Extract the (x, y) coordinate from the center of the cell holding the provided text.  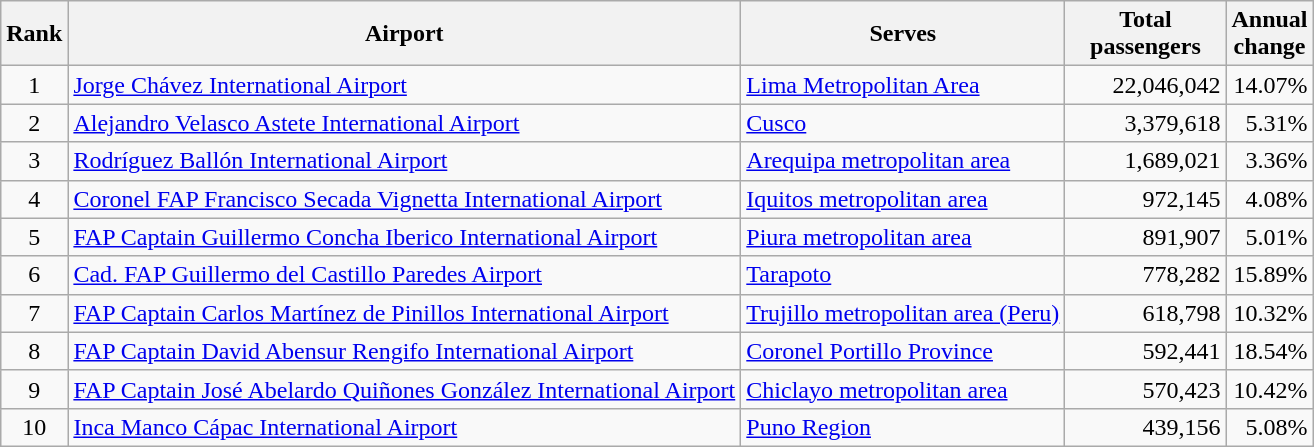
439,156 (1146, 427)
10 (34, 427)
5.08% (1270, 427)
Rank (34, 34)
Inca Manco Cápac International Airport (404, 427)
Lima Metropolitan Area (903, 85)
Totalpassengers (1146, 34)
8 (34, 351)
6 (34, 275)
5.31% (1270, 123)
592,441 (1146, 351)
4.08% (1270, 199)
FAP Captain David Abensur Rengifo International Airport (404, 351)
18.54% (1270, 351)
Jorge Chávez International Airport (404, 85)
22,046,042 (1146, 85)
Cusco (903, 123)
972,145 (1146, 199)
10.42% (1270, 389)
Chiclayo metropolitan area (903, 389)
FAP Captain Guillermo Concha Iberico International Airport (404, 237)
5 (34, 237)
891,907 (1146, 237)
570,423 (1146, 389)
Puno Region (903, 427)
10.32% (1270, 313)
Trujillo metropolitan area (Peru) (903, 313)
Arequipa metropolitan area (903, 161)
3 (34, 161)
3,379,618 (1146, 123)
Tarapoto (903, 275)
5.01% (1270, 237)
Coronel Portillo Province (903, 351)
Iquitos metropolitan area (903, 199)
778,282 (1146, 275)
Annualchange (1270, 34)
1,689,021 (1146, 161)
2 (34, 123)
FAP Captain José Abelardo Quiñones González International Airport (404, 389)
Rodríguez Ballón International Airport (404, 161)
Cad. FAP Guillermo del Castillo Paredes Airport (404, 275)
Coronel FAP Francisco Secada Vignetta International Airport (404, 199)
618,798 (1146, 313)
Piura metropolitan area (903, 237)
15.89% (1270, 275)
3.36% (1270, 161)
1 (34, 85)
Alejandro Velasco Astete International Airport (404, 123)
Serves (903, 34)
Airport (404, 34)
4 (34, 199)
FAP Captain Carlos Martínez de Pinillos International Airport (404, 313)
14.07% (1270, 85)
9 (34, 389)
7 (34, 313)
